Determine the [X, Y] coordinate at the center of the cell enclosing the given text.  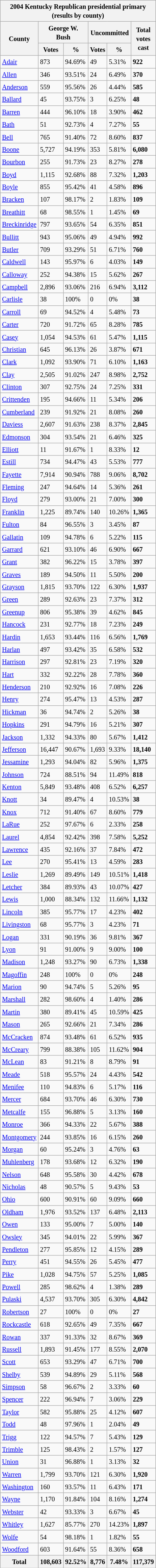
3.45% [119, 524]
Menifee [19, 1087]
8.28% [119, 324]
98.60% [76, 999]
283 [143, 862]
9 [97, 949]
Total [19, 1561]
1,293 [51, 762]
8.67% [119, 1336]
4.42% [119, 1174]
222 [51, 1399]
1,054 [51, 337]
Estill [19, 462]
Hancock [19, 624]
797 [51, 224]
8.36% [119, 1549]
2,113 [143, 1212]
4.15% [119, 1249]
Christian [19, 349]
95.56% [76, 87]
7.37% [119, 599]
398 [97, 837]
31 [51, 1462]
93.68% [76, 1161]
274 [51, 699]
94.75% [76, 1274]
Graves [19, 574]
93.54% [76, 437]
1,693 [97, 749]
92.77% [76, 624]
5.96% [119, 762]
6.49% [119, 74]
4,854 [51, 837]
34 [51, 799]
777 [143, 462]
1.82% [119, 1536]
97.67% [76, 824]
94.50% [76, 574]
5.62% [119, 274]
92.92% [76, 687]
518 [51, 1074]
7.32% [119, 174]
226 [143, 687]
730 [143, 1099]
93.57% [76, 1487]
312 [143, 599]
Metcalfe [19, 1112]
621 [51, 549]
1,627 [51, 1524]
5.53% [119, 462]
Gallatin [19, 537]
6.35% [119, 224]
607 [143, 1412]
Lee [19, 862]
Lawrence [19, 849]
McCreary [19, 1049]
Spencer [19, 1399]
539 [51, 1374]
1.40% [119, 999]
5.00% [119, 1224]
Grayson [19, 587]
709 [51, 249]
6.67% [119, 1512]
1,170 [51, 1499]
7.27% [119, 124]
1,248 [51, 961]
Bullitt [19, 237]
Whitley [19, 1524]
96.67% [76, 1387]
7.19% [119, 662]
425 [143, 1012]
Cumberland [19, 412]
4.12% [119, 1412]
935 [143, 1037]
278 [143, 162]
91.21% [76, 1062]
1,203 [143, 174]
7.84% [119, 849]
300 [143, 499]
95.06% [76, 237]
Nicholas [19, 1187]
72 [97, 137]
94.83% [76, 1087]
90.19% [76, 937]
92.81% [76, 662]
25 [97, 1412]
73 [143, 312]
818 [143, 774]
84 [51, 524]
360 [143, 674]
95.57% [76, 1074]
7.78% [119, 674]
Casey [19, 337]
Lyon [19, 949]
Carroll [19, 312]
8.16% [119, 1499]
94.38% [76, 274]
Powell [19, 1287]
93.65% [76, 224]
320 [143, 662]
92.68% [76, 174]
200 [143, 574]
93.10% [76, 549]
65 [97, 324]
93.85% [76, 1137]
McCracken [19, 1037]
10.53% [119, 799]
88.34% [76, 899]
117,379 [143, 1561]
1,338 [143, 961]
98.43% [76, 1449]
Daviess [19, 424]
Edmonson [19, 437]
92.22% [76, 674]
92.16% [76, 849]
Garrard [19, 549]
Robertson [19, 1312]
92.52% [76, 1561]
720 [51, 324]
94.55% [76, 1262]
7.00% [119, 499]
2,752 [143, 374]
95.88% [76, 1412]
98.55% [76, 212]
Leslie [19, 874]
143 [51, 262]
Hopkins [19, 724]
92.75% [76, 387]
255 [51, 162]
Shelby [19, 1374]
Mason [19, 1024]
98.17% [76, 199]
93.75% [76, 99]
653 [51, 1361]
9.00% [119, 949]
1,815 [51, 587]
5.11% [119, 1374]
93.27% [76, 961]
370 [143, 74]
9.33% [119, 749]
435 [51, 849]
96.13% [76, 349]
451 [51, 1262]
244 [51, 1137]
Madison [19, 961]
366 [51, 1124]
671 [143, 349]
7,914 [51, 474]
1,375 [143, 762]
3,112 [143, 287]
47 [97, 1361]
346 [51, 74]
851 [143, 224]
477 [143, 1262]
6,080 [143, 149]
397 [143, 562]
845 [143, 612]
385 [51, 912]
95.42% [76, 187]
568 [143, 1374]
177 [97, 1349]
427 [143, 887]
600 [51, 1199]
57 [97, 1274]
7.34% [119, 1024]
189 [51, 574]
4.59% [119, 862]
1,653 [51, 637]
Marion [19, 987]
765 [51, 137]
5.31% [119, 62]
129 [143, 1437]
5.47% [119, 337]
96.55% [76, 524]
896 [143, 187]
5.25% [119, 1274]
5.45% [119, 1262]
91.92% [76, 412]
2,070 [143, 1349]
1,163 [143, 362]
Monroe [19, 1124]
353 [97, 149]
96.94% [76, 1399]
6.46% [119, 437]
Fleming [19, 487]
93.51% [76, 74]
Hart [19, 674]
1,799 [51, 1474]
171 [143, 1487]
2.04% [119, 1424]
542 [143, 1074]
63 [143, 1149]
992 [143, 237]
Carter [19, 324]
1,269 [51, 874]
279 [51, 499]
712 [51, 812]
5,252 [143, 837]
91.33% [76, 1336]
90.91% [76, 1199]
6.56% [119, 637]
LaRue [19, 824]
42 [51, 1512]
30 [97, 1174]
216 [97, 287]
91.64% [76, 1549]
4.03% [119, 262]
5.50% [119, 574]
2,896 [51, 287]
10.59% [119, 1012]
6.32% [119, 1161]
943 [51, 237]
8.08% [119, 412]
Webster [19, 1512]
Russell [19, 1349]
83 [51, 1062]
8.79% [119, 1062]
210 [51, 687]
125 [51, 1449]
261 [143, 487]
258 [143, 824]
779 [143, 812]
788 [97, 474]
82 [97, 762]
90.57% [76, 1187]
1.45% [119, 212]
5.99% [119, 1237]
760 [143, 249]
304 [51, 437]
4,537 [51, 1299]
Butler [19, 249]
93.42% [76, 649]
92.73% [76, 124]
Magoffin [19, 974]
Hardin [19, 637]
39 [97, 612]
1.83% [119, 199]
93.52% [76, 1212]
108,603 [51, 1561]
559 [51, 87]
Taylor [19, 1412]
195 [51, 399]
9.09% [119, 1199]
8,702 [143, 474]
Clark [19, 362]
Rockcastle [19, 1324]
Knott [19, 799]
Barren [19, 112]
1,418 [143, 874]
1,412 [143, 737]
90.67% [76, 749]
Johnson [19, 774]
91.00% [76, 949]
Fayette [19, 474]
238 [97, 424]
18,140 [143, 749]
603 [51, 1549]
8,776 [97, 1561]
95.38% [76, 612]
Pendleton [19, 1249]
1,274 [143, 1499]
Clinton [19, 387]
Rowan [19, 1336]
178 [51, 1161]
1,365 [143, 512]
Letcher [19, 887]
94.53% [76, 337]
1,937 [143, 587]
94.79% [76, 724]
Knox [19, 812]
94.66% [76, 399]
6.58% [119, 649]
904 [143, 1049]
11.49% [119, 774]
3.90% [119, 112]
3.06% [119, 1399]
94.69% [76, 62]
11.66% [119, 899]
678 [143, 1174]
89.49% [76, 874]
94.19% [76, 149]
98.18% [76, 1536]
95 [143, 987]
5.34% [119, 399]
7.58% [119, 837]
1,976 [51, 1212]
6.73% [119, 961]
121 [97, 1474]
Boyle [19, 187]
91.72% [76, 324]
8.98% [119, 374]
14.23% [119, 1524]
Bath [19, 124]
6.90% [119, 549]
93.90% [76, 362]
658 [143, 1549]
91.73% [76, 162]
91.84% [76, 1499]
1,085 [143, 1274]
Bourbon [19, 162]
94.01% [76, 1237]
5.36% [119, 487]
Bracken [19, 199]
137 [97, 1212]
Logan [19, 937]
265 [51, 1024]
8.27% [119, 162]
291 [51, 724]
Perry [19, 1262]
Harlan [19, 649]
67 [97, 812]
3.87% [119, 349]
618 [51, 1324]
Calloway [19, 274]
Boone [19, 149]
McLean [19, 1062]
10.26% [119, 512]
92.66% [76, 1024]
Harrison [19, 662]
5.48% [119, 312]
90.94% [76, 474]
700 [143, 1361]
104 [97, 1499]
Allen [19, 74]
87 [143, 524]
8.37% [119, 424]
92.42% [76, 837]
874 [51, 1037]
11.62% [119, 1049]
Mercer [19, 1099]
Elliott [19, 449]
4.43% [119, 1074]
105 [97, 1049]
9.81% [119, 937]
Trimble [19, 1449]
297 [51, 662]
95.00% [76, 1224]
132 [97, 899]
14 [97, 487]
873 [51, 62]
6.25% [119, 99]
4.62% [119, 612]
Morgan [19, 1149]
660 [143, 1199]
4.53% [119, 699]
Marshall [19, 999]
402 [143, 912]
4.76% [119, 1149]
Green [19, 599]
Jefferson [19, 749]
91.02% [76, 374]
9.43% [119, 1187]
Oldham [19, 1212]
2004 Kentucky Republican presidential primary(results by county) [78, 11]
Jessamine [19, 762]
Ballard [19, 99]
1,000 [51, 899]
Carlisle [19, 299]
806 [51, 612]
115 [143, 537]
Ohio [19, 1199]
96.22% [76, 562]
Union [19, 1462]
5,849 [51, 787]
58 [51, 1387]
Clay [19, 374]
Simpson [19, 1387]
37 [97, 849]
Breckinridge [19, 224]
Pike [19, 1274]
10.51% [119, 874]
8.55% [119, 1349]
133 [51, 1224]
5.81% [119, 149]
Pulaski [19, 1299]
Fulton [19, 524]
89.41% [76, 1012]
98.62% [76, 1287]
1.38% [119, 1287]
332 [51, 674]
Livingston [19, 924]
100 [143, 949]
1,920 [143, 1474]
408 [97, 787]
28 [97, 674]
4.44% [119, 87]
85.77% [76, 1524]
41 [97, 187]
8.33% [119, 449]
229 [143, 1399]
Wayne [19, 1499]
2,607 [51, 424]
2,845 [143, 424]
582 [51, 1412]
Adair [19, 62]
922 [143, 62]
282 [51, 999]
1,769 [143, 637]
231 [51, 624]
Uncommitted [110, 32]
369 [143, 1336]
Grant [19, 562]
345 [51, 1237]
94.47% [76, 462]
799 [51, 1049]
Wolfe [19, 1536]
734 [51, 462]
Breathitt [19, 212]
337 [51, 1336]
267 [143, 274]
6.15% [119, 1137]
Meade [19, 1074]
County [19, 39]
5.22% [119, 537]
88.51% [76, 774]
95.47% [76, 699]
8 [97, 1062]
127 [143, 1449]
95.24% [76, 1149]
10.07% [119, 887]
1,028 [51, 1274]
94.52% [76, 312]
585 [143, 87]
Greenup [19, 612]
1,893 [51, 1349]
Caldwell [19, 262]
Todd [19, 1424]
4,842 [143, 1299]
Jackson [19, 737]
785 [143, 324]
Crittenden [19, 399]
Montgomery [19, 1137]
92.65% [76, 1324]
George W.Bush [63, 32]
285 [51, 1287]
Washington [19, 1487]
Woodford [19, 1549]
7.25% [119, 387]
Nelson [19, 1174]
80 [97, 737]
93.33% [76, 1512]
Laurel [19, 837]
95.41% [76, 862]
472 [143, 849]
Muhlenberg [19, 1161]
684 [51, 1099]
Totalvotescast [143, 39]
Hickman [19, 712]
94.57% [76, 1437]
388 [143, 1124]
Trigg [19, 1437]
1,225 [51, 512]
239 [51, 412]
97.96% [76, 1424]
16,447 [51, 749]
Boyd [19, 174]
5,727 [51, 149]
Scott [19, 1361]
3.78% [119, 562]
Owsley [19, 1237]
2,505 [51, 374]
380 [51, 1012]
497 [51, 649]
287 [143, 699]
384 [51, 887]
89.93% [76, 887]
91.63% [76, 424]
6.94% [119, 287]
9.06% [119, 474]
Kenton [19, 787]
88.38% [76, 1049]
4.58% [119, 187]
645 [51, 349]
855 [51, 187]
Martin [19, 1012]
6.43% [119, 1487]
7.23% [119, 624]
17 [97, 912]
Floyd [19, 499]
88 [97, 174]
277 [51, 1249]
92.63% [76, 599]
Henry [19, 699]
724 [51, 774]
93.00% [76, 499]
89.74% [76, 512]
96.10% [76, 112]
Henderson [19, 687]
94.64% [76, 487]
91.45% [76, 1349]
648 [51, 1174]
305 [97, 1299]
2.33% [119, 824]
93.06% [76, 287]
94.04% [76, 762]
35 [97, 649]
6.48% [119, 1212]
7.48% [119, 1561]
Lincoln [19, 912]
462 [143, 112]
94.89% [76, 1374]
93.44% [76, 637]
29 [97, 1374]
Bell [19, 137]
89.47% [76, 799]
6.10% [119, 362]
Lewis [19, 899]
94.78% [76, 537]
5.17% [119, 1087]
1,897 [143, 1524]
Campbell [19, 287]
5.43% [119, 1437]
Warren [19, 1474]
1,132 [143, 899]
155 [51, 1112]
3.33% [119, 1387]
95.97% [76, 262]
Anderson [19, 87]
249 [143, 624]
325 [143, 437]
1.57% [119, 1449]
444 [51, 112]
190 [143, 1161]
91.67% [76, 449]
837 [143, 137]
382 [51, 562]
110 [51, 1087]
4.94% [119, 237]
532 [143, 649]
1,092 [51, 362]
95.85% [76, 1249]
Owen [19, 1224]
1,332 [51, 737]
5.21% [119, 724]
107 [51, 199]
94 [97, 774]
206 [143, 399]
Franklin [19, 512]
7.08% [119, 687]
6,257 [143, 787]
7.35% [119, 1324]
95.58% [76, 1174]
53 [143, 1187]
